From the cell containing the given text, extract its center point as (x, y) coordinate. 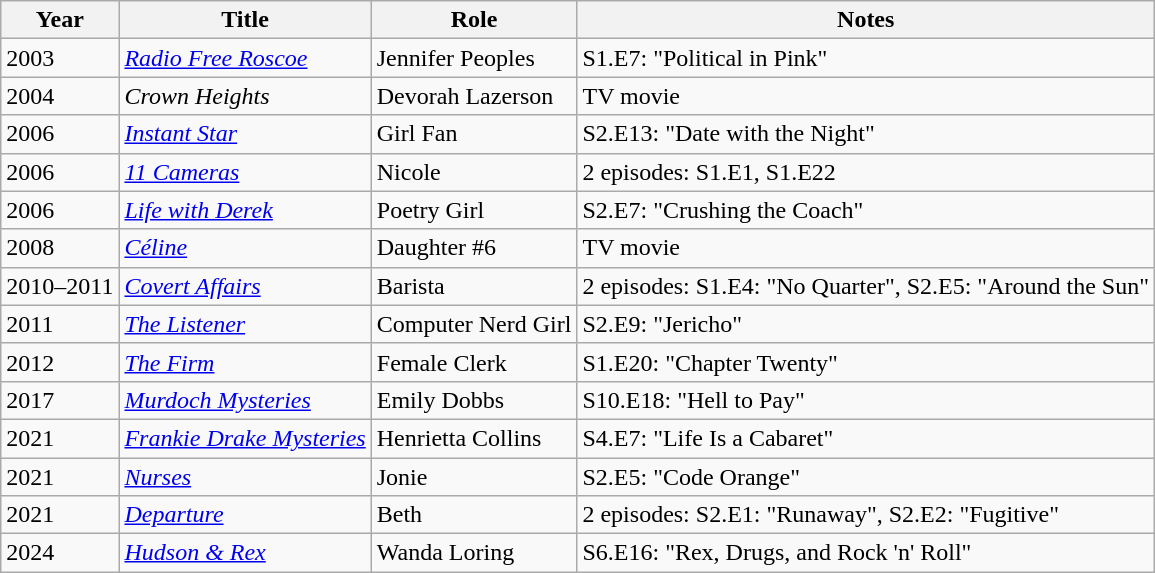
Wanda Loring (474, 553)
2012 (60, 362)
2 episodes: S2.E1: "Runaway", S2.E2: "Fugitive" (866, 515)
S6.E16: "Rex, Drugs, and Rock 'n' Roll" (866, 553)
Notes (866, 20)
Jonie (474, 477)
The Listener (245, 324)
Beth (474, 515)
Céline (245, 248)
2017 (60, 400)
S4.E7: "Life Is a Cabaret" (866, 438)
Year (60, 20)
S10.E18: "Hell to Pay" (866, 400)
S2.E7: "Crushing the Coach" (866, 210)
Emily Dobbs (474, 400)
S2.E9: "Jericho" (866, 324)
Female Clerk (474, 362)
11 Cameras (245, 172)
Title (245, 20)
Departure (245, 515)
S1.E20: "Chapter Twenty" (866, 362)
2004 (60, 96)
2008 (60, 248)
Jennifer Peoples (474, 58)
S2.E5: "Code Orange" (866, 477)
2010–2011 (60, 286)
Barista (474, 286)
Crown Heights (245, 96)
Covert Affairs (245, 286)
Devorah Lazerson (474, 96)
Role (474, 20)
Henrietta Collins (474, 438)
Nicole (474, 172)
Daughter #6 (474, 248)
Frankie Drake Mysteries (245, 438)
Nurses (245, 477)
Computer Nerd Girl (474, 324)
2003 (60, 58)
Radio Free Roscoe (245, 58)
S1.E7: "Political in Pink" (866, 58)
Instant Star (245, 134)
2024 (60, 553)
Murdoch Mysteries (245, 400)
2 episodes: S1.E4: "No Quarter", S2.E5: "Around the Sun" (866, 286)
Girl Fan (474, 134)
Hudson & Rex (245, 553)
2 episodes: S1.E1, S1.E22 (866, 172)
2011 (60, 324)
Poetry Girl (474, 210)
The Firm (245, 362)
S2.E13: "Date with the Night" (866, 134)
Life with Derek (245, 210)
